Search for the cell housing the specified text and yield its [X, Y] center coordinate. 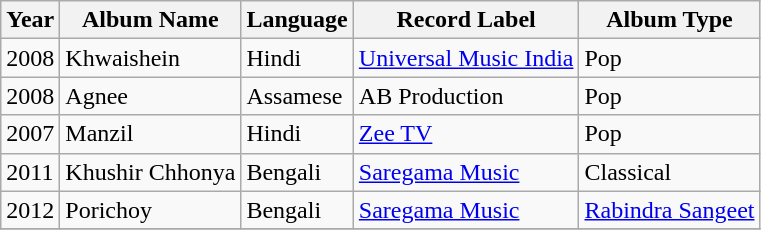
Zee TV [466, 134]
Assamese [297, 96]
2012 [30, 210]
Album Name [150, 20]
Album Type [670, 20]
Khwaishein [150, 58]
Universal Music India [466, 58]
AB Production [466, 96]
2007 [30, 134]
Classical [670, 172]
Agnee [150, 96]
Language [297, 20]
Year [30, 20]
Khushir Chhonya [150, 172]
Record Label [466, 20]
2011 [30, 172]
Porichoy [150, 210]
Rabindra Sangeet [670, 210]
Manzil [150, 134]
